Determine the [X, Y] coordinate at the center of the cell enclosing the given text.  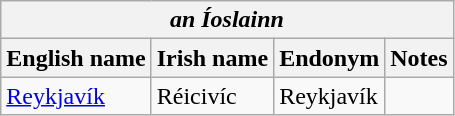
Endonym [330, 58]
an Íoslainn [227, 20]
Réicivíc [212, 96]
Notes [419, 58]
Irish name [212, 58]
English name [76, 58]
